Return (X, Y) of the center of cell containing provided text 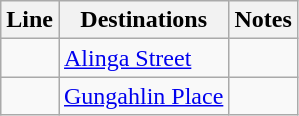
Destinations (143, 20)
Gungahlin Place (143, 96)
Alinga Street (143, 58)
Line (30, 20)
Notes (263, 20)
